Output the [x, y] coordinate of the center of the cell containing the given text.  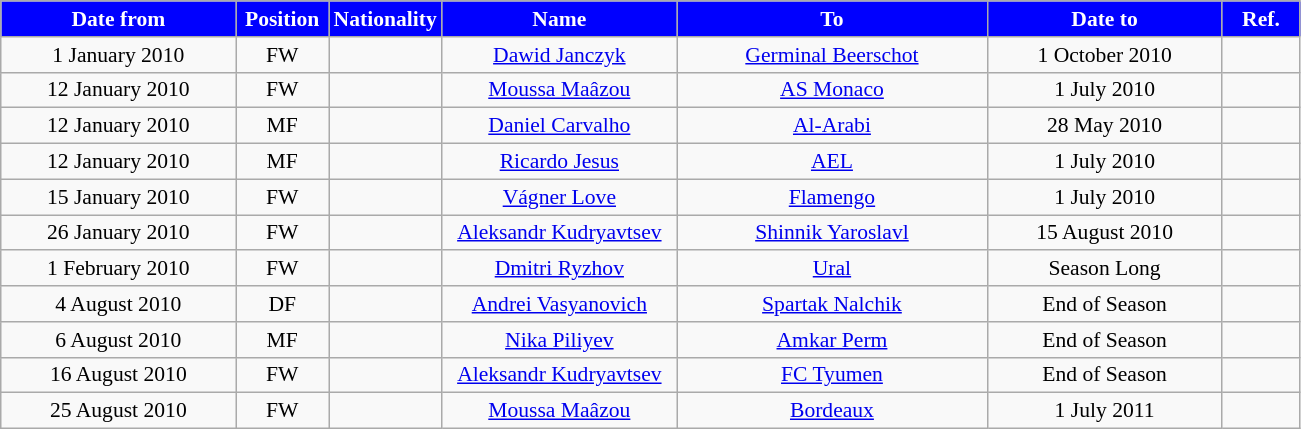
Daniel Carvalho [560, 126]
AS Monaco [832, 90]
DF [282, 304]
26 January 2010 [118, 233]
15 January 2010 [118, 197]
Position [282, 19]
Bordeaux [832, 411]
1 October 2010 [1104, 55]
25 August 2010 [118, 411]
Dmitri Ryzhov [560, 269]
16 August 2010 [118, 375]
Ref. [1261, 19]
1 July 2011 [1104, 411]
Name [560, 19]
Date to [1104, 19]
Ricardo Jesus [560, 162]
Shinnik Yaroslavl [832, 233]
Dawid Janczyk [560, 55]
4 August 2010 [118, 304]
Al-Arabi [832, 126]
Ural [832, 269]
1 February 2010 [118, 269]
AEL [832, 162]
Season Long [1104, 269]
Date from [118, 19]
28 May 2010 [1104, 126]
Spartak Nalchik [832, 304]
Amkar Perm [832, 340]
Nika Piliyev [560, 340]
To [832, 19]
Nationality [384, 19]
Vágner Love [560, 197]
6 August 2010 [118, 340]
15 August 2010 [1104, 233]
Germinal Beerschot [832, 55]
FC Tyumen [832, 375]
1 January 2010 [118, 55]
Andrei Vasyanovich [560, 304]
Flamengo [832, 197]
